Provide the (X, Y) coordinate of the cell's center where the given text is located.  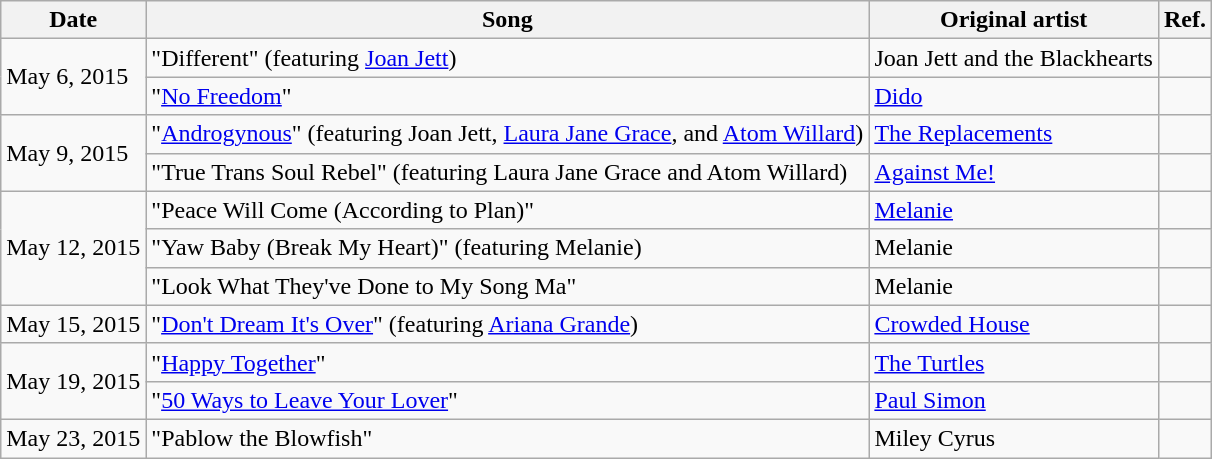
Miley Cyrus (1014, 438)
Paul Simon (1014, 400)
May 12, 2015 (74, 248)
May 9, 2015 (74, 153)
"No Freedom" (508, 96)
"Yaw Baby (Break My Heart)" (featuring Melanie) (508, 248)
The Replacements (1014, 134)
"Look What They've Done to My Song Ma" (508, 286)
"Pablow the Blowfish" (508, 438)
"Don't Dream It's Over" (featuring Ariana Grande) (508, 324)
"Peace Will Come (According to Plan)" (508, 210)
Crowded House (1014, 324)
May 6, 2015 (74, 77)
"Androgynous" (featuring Joan Jett, Laura Jane Grace, and Atom Willard) (508, 134)
May 19, 2015 (74, 381)
May 23, 2015 (74, 438)
Joan Jett and the Blackhearts (1014, 58)
Ref. (1184, 20)
"Happy Together" (508, 362)
"50 Ways to Leave Your Lover" (508, 400)
Original artist (1014, 20)
"True Trans Soul Rebel" (featuring Laura Jane Grace and Atom Willard) (508, 172)
Dido (1014, 96)
May 15, 2015 (74, 324)
Song (508, 20)
Date (74, 20)
"Different" (featuring Joan Jett) (508, 58)
The Turtles (1014, 362)
Against Me! (1014, 172)
